Locate the cell with the specified text and output its (X, Y) center coordinate. 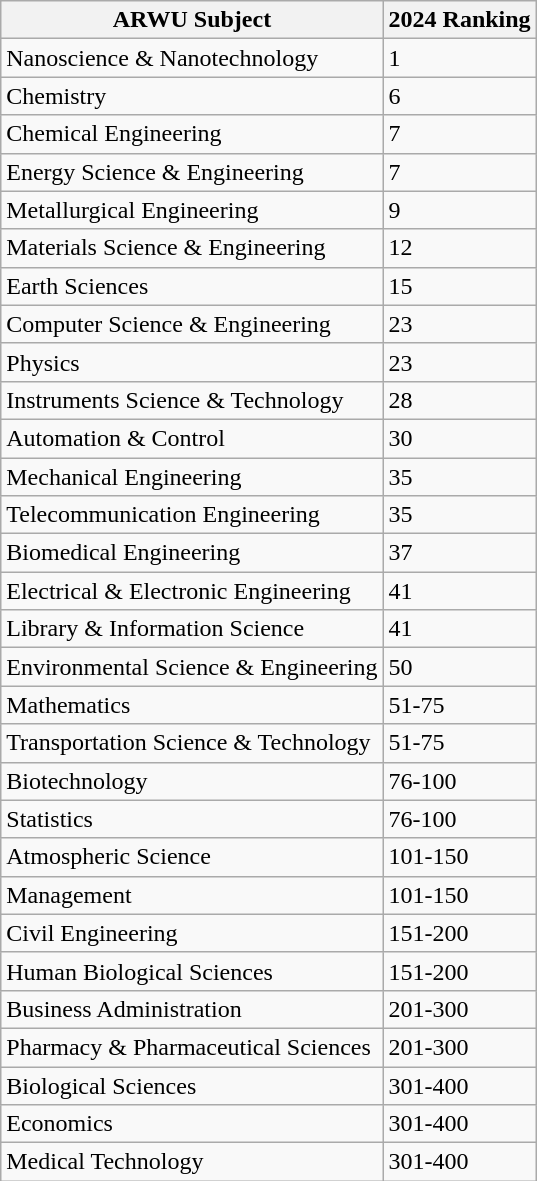
Mechanical Engineering (192, 477)
Mathematics (192, 705)
30 (460, 438)
15 (460, 286)
Business Administration (192, 1009)
6 (460, 96)
Medical Technology (192, 1162)
Chemistry (192, 96)
50 (460, 667)
Transportation Science & Technology (192, 743)
Environmental Science & Engineering (192, 667)
Electrical & Electronic Engineering (192, 591)
Statistics (192, 819)
Pharmacy & Pharmaceutical Sciences (192, 1047)
Earth Sciences (192, 286)
ARWU Subject (192, 20)
Biological Sciences (192, 1085)
37 (460, 553)
Telecommunication Engineering (192, 515)
Biomedical Engineering (192, 553)
12 (460, 248)
Library & Information Science (192, 629)
Management (192, 895)
Biotechnology (192, 781)
Automation & Control (192, 438)
Atmospheric Science (192, 857)
1 (460, 58)
Chemical Engineering (192, 134)
Energy Science & Engineering (192, 172)
Metallurgical Engineering (192, 210)
Computer Science & Engineering (192, 324)
Instruments Science & Technology (192, 400)
Physics (192, 362)
Materials Science & Engineering (192, 248)
Human Biological Sciences (192, 971)
Economics (192, 1124)
Nanoscience & Nanotechnology (192, 58)
2024 Ranking (460, 20)
Civil Engineering (192, 933)
9 (460, 210)
28 (460, 400)
